Capture the cell that displays the provided text and extract its (X, Y) central coordinate. 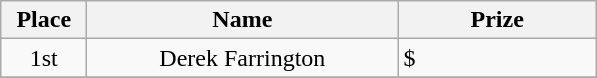
1st (44, 58)
$ (498, 58)
Place (44, 20)
Prize (498, 20)
Derek Farrington (242, 58)
Name (242, 20)
